Capture the cell that displays the provided text and extract its [x, y] central coordinate. 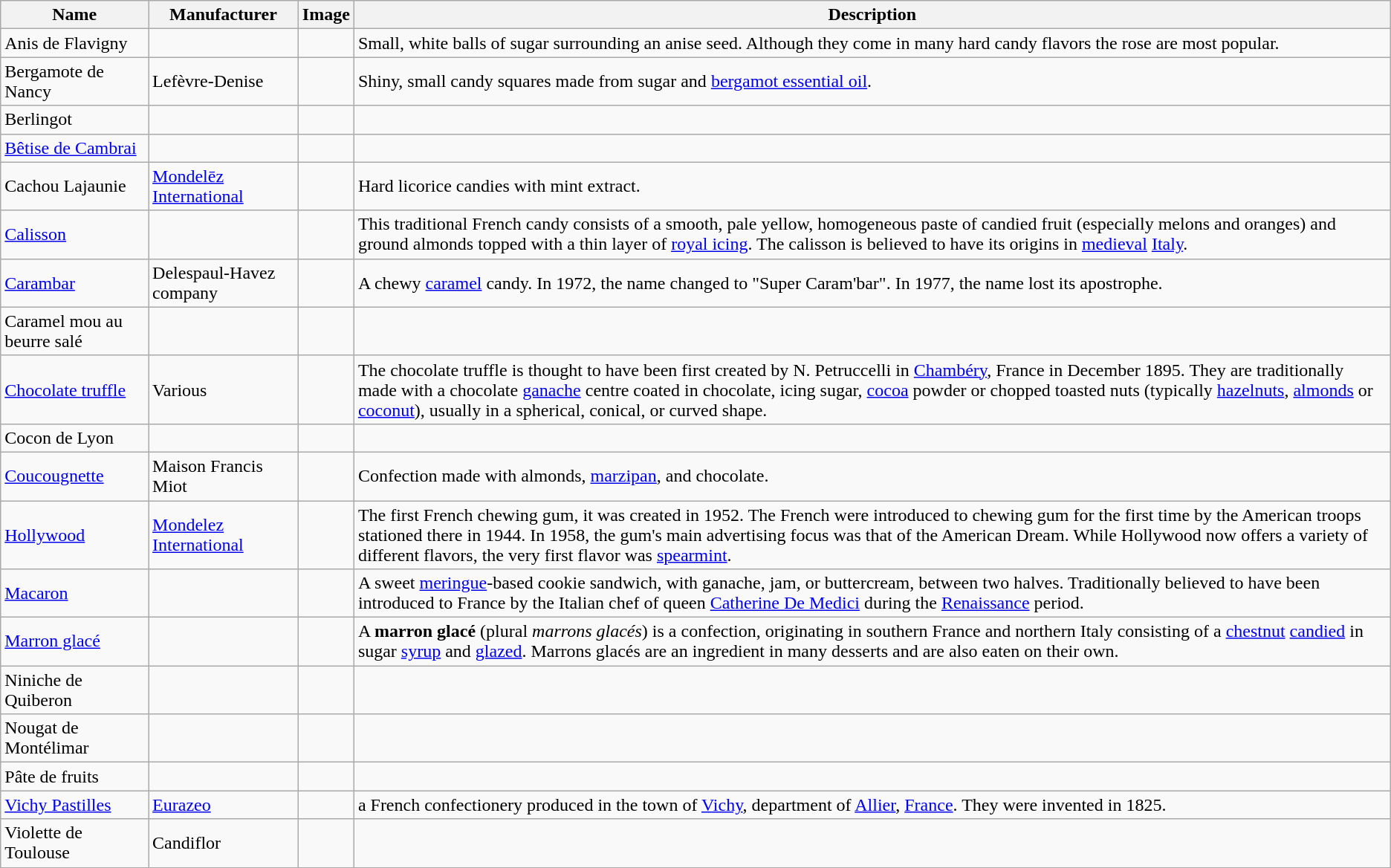
Candiflor [224, 843]
Bergamote de Nancy [74, 82]
Description [872, 15]
Hollywood [74, 535]
Cocon de Lyon [74, 438]
Lefèvre-Denise [224, 82]
Image [325, 15]
Pâte de fruits [74, 777]
Coucougnette [74, 476]
Carambar [74, 282]
Various [224, 389]
Small, white balls of sugar surrounding an anise seed. Although they come in many hard candy flavors the rose are most popular. [872, 43]
Manufacturer [224, 15]
a French confectionery produced in the town of Vichy, department of Allier, France. They were invented in 1825. [872, 805]
Delespaul-Havez company [224, 282]
Confection made with almonds, marzipan, and chocolate. [872, 476]
Calisson [74, 235]
Niniche de Quiberon [74, 690]
Caramel mou au beurre salé [74, 331]
Mondelēz International [224, 186]
Cachou Lajaunie [74, 186]
Chocolate truffle [74, 389]
Anis de Flavigny [74, 43]
Hard licorice candies with mint extract. [872, 186]
Macaron [74, 593]
Vichy Pastilles [74, 805]
Marron glacé [74, 642]
Eurazeo [224, 805]
A chewy caramel candy. In 1972, the name changed to "Super Caram'bar". In 1977, the name lost its apostrophe. [872, 282]
Violette de Toulouse [74, 843]
Name [74, 15]
Shiny, small candy squares made from sugar and bergamot essential oil. [872, 82]
Mondelez International [224, 535]
Bêtise de Cambrai [74, 148]
Berlingot [74, 120]
Nougat de Montélimar [74, 739]
Maison Francis Miot [224, 476]
